Locate the cell with the specified text and output its [x, y] center coordinate. 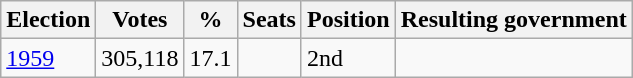
305,118 [140, 58]
Position [348, 20]
17.1 [210, 58]
Election [48, 20]
2nd [348, 58]
Votes [140, 20]
Resulting government [514, 20]
1959 [48, 58]
Seats [269, 20]
% [210, 20]
